Capture the cell that displays the provided text and extract its (X, Y) central coordinate. 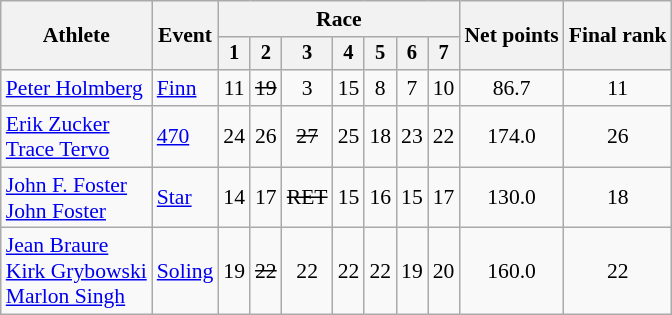
John F. FosterJohn Foster (76, 198)
RET (308, 198)
20 (444, 272)
27 (308, 136)
24 (234, 136)
174.0 (511, 136)
4 (349, 54)
160.0 (511, 272)
14 (234, 198)
Peter Holmberg (76, 88)
Event (186, 36)
23 (412, 136)
10 (444, 88)
130.0 (511, 198)
Net points (511, 36)
Race (338, 19)
Athlete (76, 36)
25 (349, 136)
5 (380, 54)
Star (186, 198)
86.7 (511, 88)
Erik ZuckerTrace Tervo (76, 136)
16 (380, 198)
Final rank (618, 36)
Soling (186, 272)
Finn (186, 88)
1 (234, 54)
6 (412, 54)
8 (380, 88)
470 (186, 136)
Jean BraureKirk GrybowskiMarlon Singh (76, 272)
2 (266, 54)
